Detect which cell encompasses the target text, then output its [x, y] center coordinate. 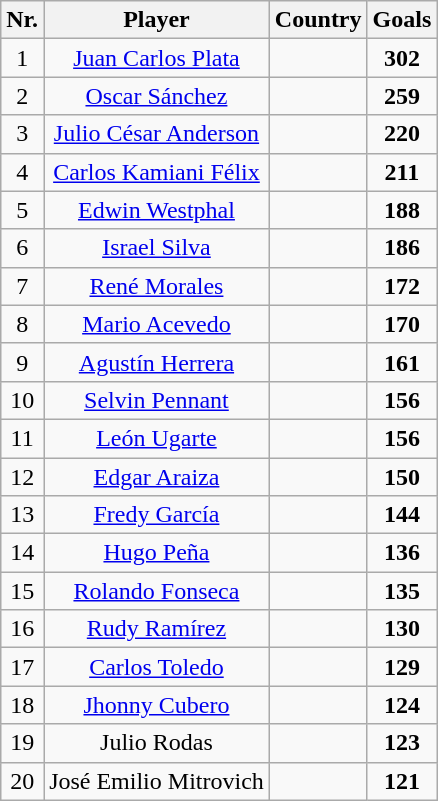
Nr. [22, 20]
14 [22, 553]
José Emilio Mitrovich [157, 781]
18 [22, 705]
Edgar Araiza [157, 477]
Edwin Westphal [157, 210]
15 [22, 591]
Hugo Peña [157, 553]
Julio César Anderson [157, 134]
123 [402, 743]
René Morales [157, 286]
Juan Carlos Plata [157, 58]
150 [402, 477]
7 [22, 286]
Jhonny Cubero [157, 705]
16 [22, 629]
20 [22, 781]
302 [402, 58]
4 [22, 172]
135 [402, 591]
Israel Silva [157, 248]
13 [22, 515]
Carlos Kamiani Félix [157, 172]
259 [402, 96]
211 [402, 172]
161 [402, 362]
186 [402, 248]
Country [318, 20]
2 [22, 96]
10 [22, 400]
Mario Acevedo [157, 324]
León Ugarte [157, 438]
130 [402, 629]
12 [22, 477]
188 [402, 210]
Carlos Toledo [157, 667]
172 [402, 286]
8 [22, 324]
124 [402, 705]
6 [22, 248]
Agustín Herrera [157, 362]
129 [402, 667]
3 [22, 134]
136 [402, 553]
5 [22, 210]
1 [22, 58]
19 [22, 743]
144 [402, 515]
Goals [402, 20]
Oscar Sánchez [157, 96]
Julio Rodas [157, 743]
170 [402, 324]
Rudy Ramírez [157, 629]
Selvin Pennant [157, 400]
220 [402, 134]
Player [157, 20]
Fredy García [157, 515]
9 [22, 362]
121 [402, 781]
11 [22, 438]
17 [22, 667]
Rolando Fonseca [157, 591]
